Locate the cell with the specified text and output its (X, Y) center coordinate. 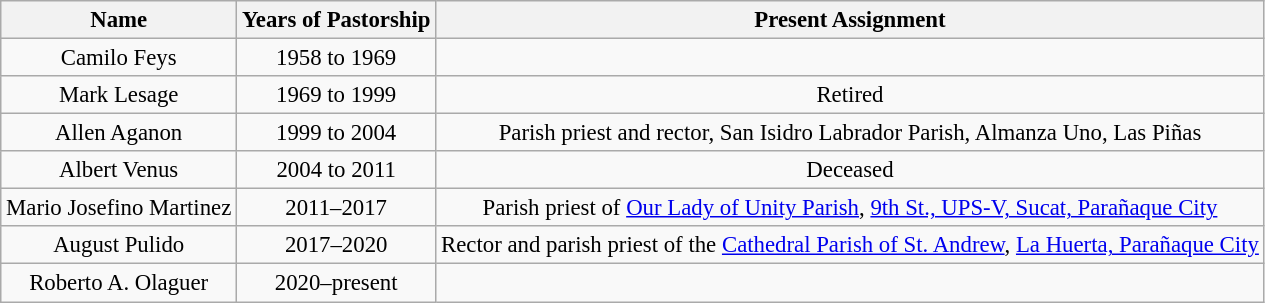
Name (119, 20)
Parish priest of Our Lady of Unity Parish, 9th St., UPS-V, Sucat, Parañaque City (850, 208)
Mario Josefino Martinez (119, 208)
Years of Pastorship (336, 20)
2020–present (336, 283)
August Pulido (119, 245)
2017–2020 (336, 245)
Rector and parish priest of the Cathedral Parish of St. Andrew, La Huerta, Parañaque City (850, 245)
Camilo Feys (119, 58)
Present Assignment (850, 20)
1969 to 1999 (336, 95)
2004 to 2011 (336, 170)
Roberto A. Olaguer (119, 283)
Mark Lesage (119, 95)
Deceased (850, 170)
Albert Venus (119, 170)
2011–2017 (336, 208)
1958 to 1969 (336, 58)
1999 to 2004 (336, 133)
Allen Aganon (119, 133)
Parish priest and rector, San Isidro Labrador Parish, Almanza Uno, Las Piñas (850, 133)
Retired (850, 95)
